Search for the cell housing the specified text and yield its (x, y) center coordinate. 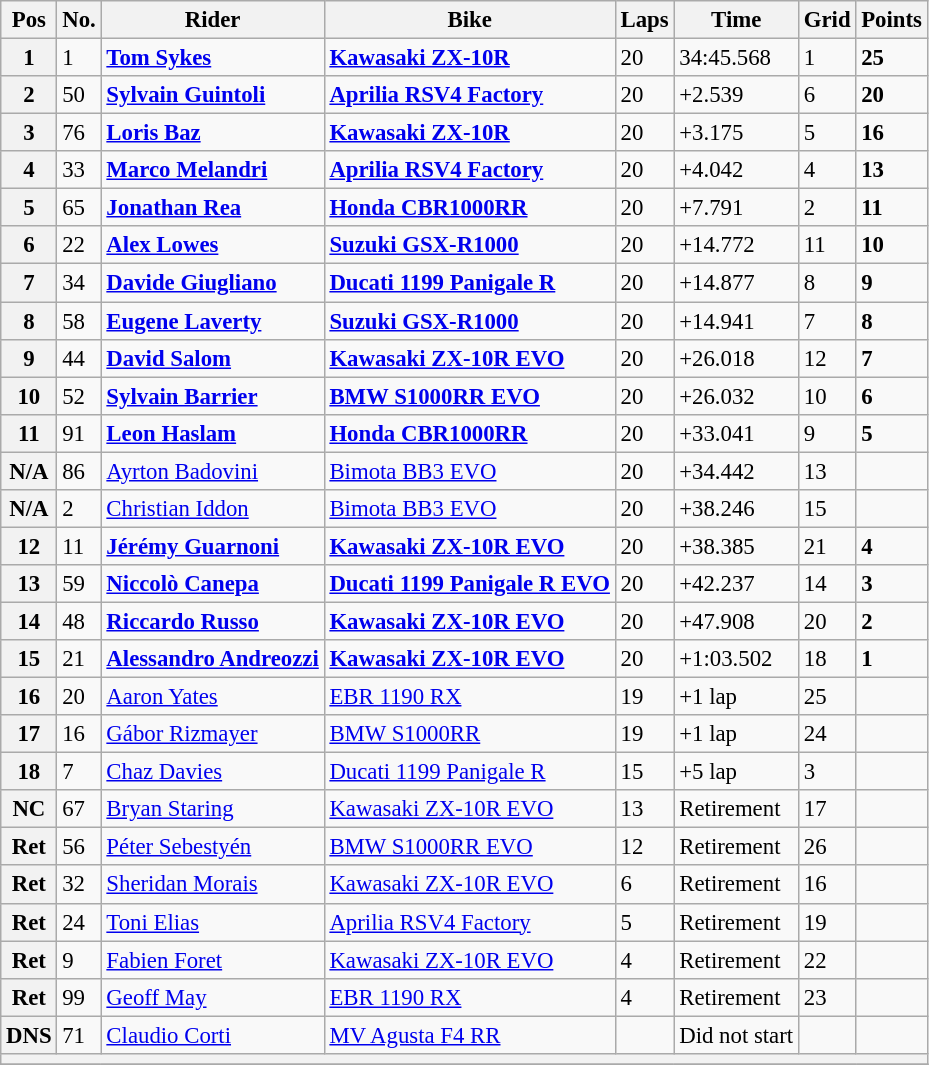
Tom Sykes (212, 58)
Jérémy Guarnoni (212, 546)
23 (826, 997)
Riccardo Russo (212, 621)
+42.237 (736, 584)
Grid (826, 20)
Ducati 1199 Panigale R EVO (470, 584)
Leon Haslam (212, 433)
34 (79, 283)
Points (892, 20)
Jonathan Rea (212, 208)
Rider (212, 20)
Sylvain Guintoli (212, 95)
+34.442 (736, 471)
56 (79, 847)
Sheridan Morais (212, 885)
+3.175 (736, 133)
32 (79, 885)
DNS (29, 1035)
+4.042 (736, 170)
Geoff May (212, 997)
Aaron Yates (212, 697)
91 (79, 433)
Christian Iddon (212, 509)
+1:03.502 (736, 659)
Loris Baz (212, 133)
99 (79, 997)
Davide Giugliano (212, 283)
48 (79, 621)
Time (736, 20)
+26.018 (736, 358)
+26.032 (736, 396)
50 (79, 95)
34:45.568 (736, 58)
Chaz Davies (212, 772)
Laps (644, 20)
Bryan Staring (212, 809)
David Salom (212, 358)
65 (79, 208)
Sylvain Barrier (212, 396)
Niccolò Canepa (212, 584)
NC (29, 809)
+38.385 (736, 546)
Marco Melandri (212, 170)
44 (79, 358)
86 (79, 471)
+14.772 (736, 245)
58 (79, 321)
+38.246 (736, 509)
Claudio Corti (212, 1035)
Alex Lowes (212, 245)
76 (79, 133)
No. (79, 20)
71 (79, 1035)
26 (826, 847)
+14.941 (736, 321)
Fabien Foret (212, 960)
67 (79, 809)
59 (79, 584)
Did not start (736, 1035)
+2.539 (736, 95)
Ayrton Badovini (212, 471)
+47.908 (736, 621)
Péter Sebestyén (212, 847)
+33.041 (736, 433)
BMW S1000RR (470, 734)
Alessandro Andreozzi (212, 659)
Eugene Laverty (212, 321)
33 (79, 170)
Gábor Rizmayer (212, 734)
MV Agusta F4 RR (470, 1035)
Bike (470, 20)
Toni Elias (212, 922)
+14.877 (736, 283)
Pos (29, 20)
52 (79, 396)
+5 lap (736, 772)
+7.791 (736, 208)
